Identify which cell holds the provided text, then report its (x, y) central coordinate. 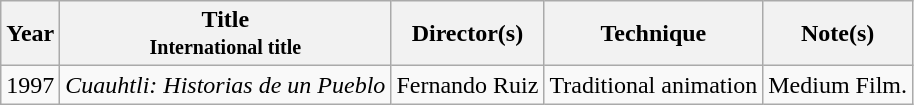
Traditional animation (654, 85)
Fernando Ruiz (468, 85)
Medium Film. (838, 85)
Note(s) (838, 34)
1997 (30, 85)
Year (30, 34)
Technique (654, 34)
TitleInternational title (226, 34)
Director(s) (468, 34)
Cuauhtli: Historias de un Pueblo (226, 85)
